Return [x, y] of the center of cell containing provided text 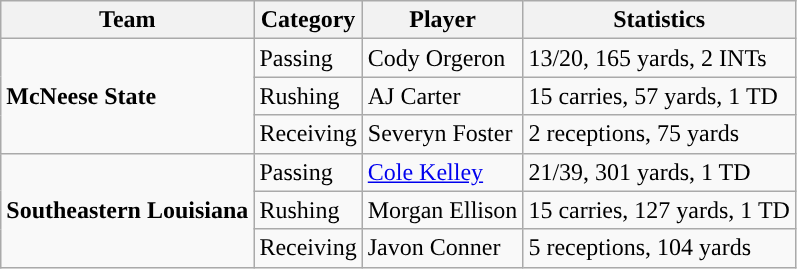
Severyn Foster [442, 134]
2 receptions, 75 yards [660, 134]
Cody Orgeron [442, 58]
13/20, 165 yards, 2 INTs [660, 58]
Category [308, 20]
21/39, 301 yards, 1 TD [660, 172]
5 receptions, 104 yards [660, 248]
Player [442, 20]
Southeastern Louisiana [128, 210]
15 carries, 127 yards, 1 TD [660, 210]
Morgan Ellison [442, 210]
15 carries, 57 yards, 1 TD [660, 96]
Statistics [660, 20]
McNeese State [128, 96]
Cole Kelley [442, 172]
AJ Carter [442, 96]
Javon Conner [442, 248]
Team [128, 20]
